From the cell containing the given text, extract its center point as [X, Y] coordinate. 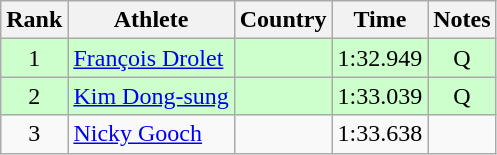
2 [34, 96]
Rank [34, 20]
3 [34, 134]
1:33.638 [380, 134]
Kim Dong-sung [151, 96]
Notes [462, 20]
Country [283, 20]
François Drolet [151, 58]
Nicky Gooch [151, 134]
Athlete [151, 20]
1 [34, 58]
1:32.949 [380, 58]
Time [380, 20]
1:33.039 [380, 96]
